Detect which cell encompasses the target text, then output its [x, y] center coordinate. 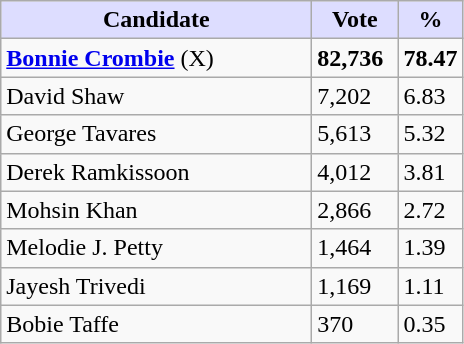
Candidate [156, 20]
Bobie Taffe [156, 324]
Derek Ramkissoon [156, 172]
5.32 [430, 134]
370 [355, 324]
George Tavares [156, 134]
1.39 [430, 248]
78.47 [430, 58]
82,736 [355, 58]
Vote [355, 20]
6.83 [430, 96]
7,202 [355, 96]
2.72 [430, 210]
1,169 [355, 286]
Mohsin Khan [156, 210]
1.11 [430, 286]
1,464 [355, 248]
5,613 [355, 134]
% [430, 20]
3.81 [430, 172]
David Shaw [156, 96]
Bonnie Crombie (X) [156, 58]
Melodie J. Petty [156, 248]
4,012 [355, 172]
Jayesh Trivedi [156, 286]
0.35 [430, 324]
2,866 [355, 210]
